Find where the given text appears and provide that cell's center as (x, y) coordinate. 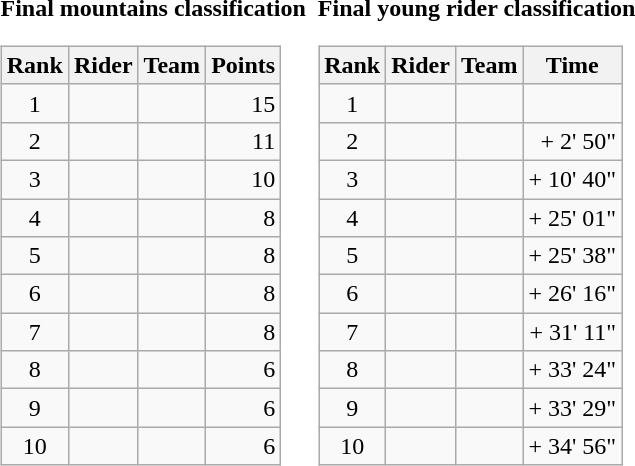
+ 10' 40" (572, 179)
11 (244, 141)
+ 26' 16" (572, 294)
+ 25' 01" (572, 217)
15 (244, 103)
+ 31' 11" (572, 332)
+ 34' 56" (572, 446)
+ 33' 29" (572, 408)
Points (244, 65)
Time (572, 65)
+ 33' 24" (572, 370)
+ 2' 50" (572, 141)
+ 25' 38" (572, 256)
